Pinpoint the cell where the given text exists, returning its (x, y) midpoint coordinate. 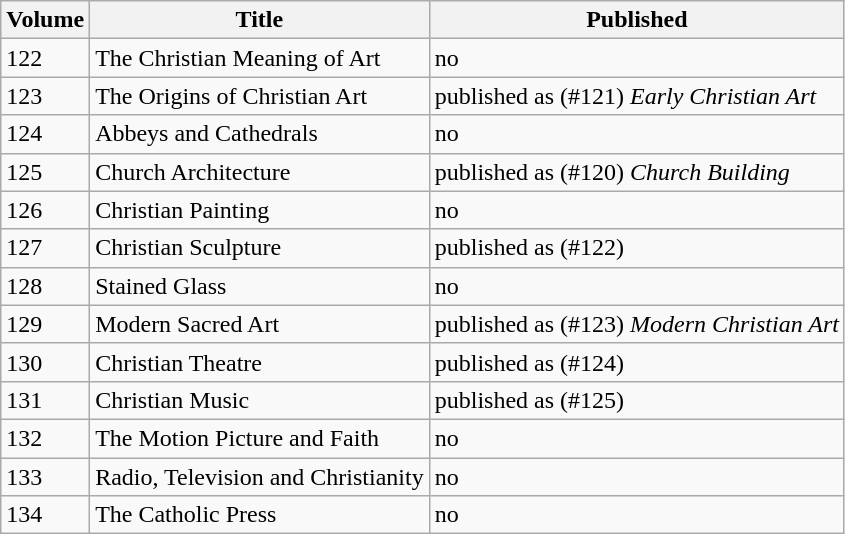
published as (#125) (636, 400)
The Origins of Christian Art (260, 96)
Stained Glass (260, 286)
123 (46, 96)
124 (46, 134)
published as (#122) (636, 248)
published as (#124) (636, 362)
Christian Theatre (260, 362)
Church Architecture (260, 172)
131 (46, 400)
Christian Painting (260, 210)
125 (46, 172)
Title (260, 20)
127 (46, 248)
122 (46, 58)
Volume (46, 20)
134 (46, 515)
Radio, Television and Christianity (260, 477)
The Motion Picture and Faith (260, 438)
Published (636, 20)
The Catholic Press (260, 515)
133 (46, 477)
published as (#120) Church Building (636, 172)
published as (#123) Modern Christian Art (636, 324)
The Christian Meaning of Art (260, 58)
Modern Sacred Art (260, 324)
129 (46, 324)
130 (46, 362)
126 (46, 210)
Christian Music (260, 400)
published as (#121) Early Christian Art (636, 96)
132 (46, 438)
128 (46, 286)
Abbeys and Cathedrals (260, 134)
Christian Sculpture (260, 248)
